Detect which cell encompasses the target text, then output its [X, Y] center coordinate. 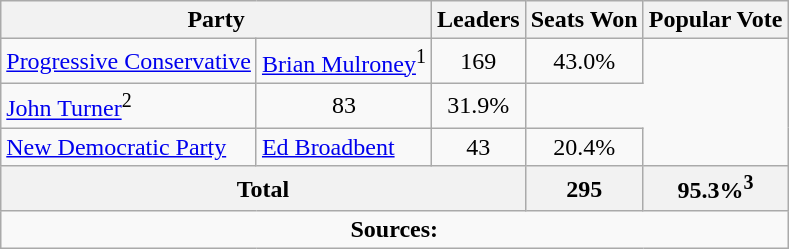
169 [478, 62]
43.0% [584, 62]
Brian Mulroney1 [344, 62]
295 [584, 188]
New Democratic Party [129, 147]
Party [216, 20]
Sources: [394, 230]
Leaders [478, 20]
Ed Broadbent [344, 147]
83 [344, 106]
Progressive Conservative [129, 62]
43 [478, 147]
Popular Vote [716, 20]
Seats Won [584, 20]
Total [263, 188]
31.9% [478, 106]
95.3%3 [716, 188]
John Turner2 [129, 106]
20.4% [584, 147]
